Scan for the cell matching the given text and deliver its (x, y) coordinate at center. 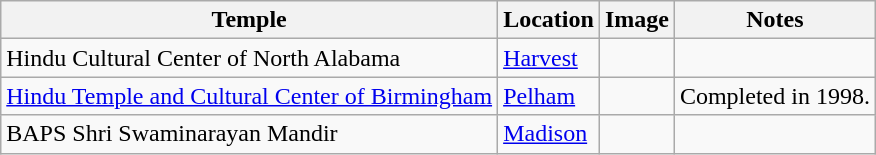
BAPS Shri Swaminarayan Mandir (250, 134)
Harvest (549, 58)
Temple (250, 20)
Hindu Temple and Cultural Center of Birmingham (250, 96)
Madison (549, 134)
Completed in 1998. (774, 96)
Location (549, 20)
Image (636, 20)
Hindu Cultural Center of North Alabama (250, 58)
Notes (774, 20)
Pelham (549, 96)
